Extract the [X, Y] coordinate from the center of the cell holding the provided text.  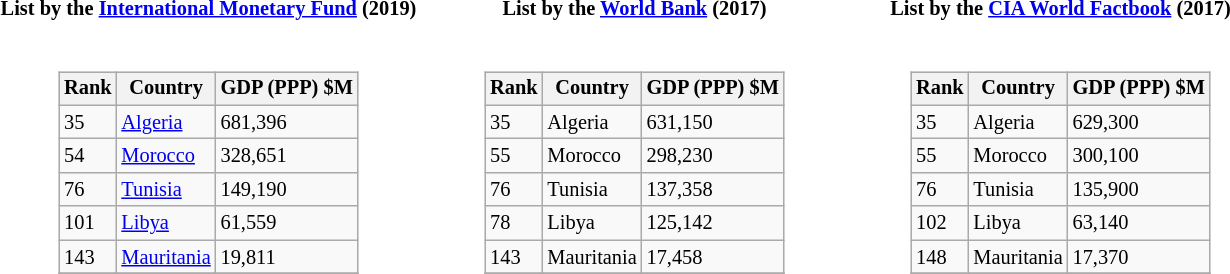
17,370 [1139, 257]
78 [514, 223]
137,358 [713, 190]
63,140 [1139, 223]
101 [88, 223]
631,150 [713, 122]
17,458 [713, 257]
19,811 [287, 257]
149,190 [287, 190]
681,396 [287, 122]
135,900 [1139, 190]
148 [940, 257]
54 [88, 156]
300,100 [1139, 156]
629,300 [1139, 122]
61,559 [287, 223]
125,142 [713, 223]
328,651 [287, 156]
298,230 [713, 156]
102 [940, 223]
